From the cell containing the given text, extract its center point as (x, y) coordinate. 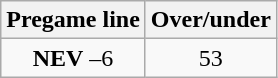
NEV –6 (74, 58)
53 (210, 58)
Over/under (210, 20)
Pregame line (74, 20)
